From the cell containing the given text, extract its center point as [X, Y] coordinate. 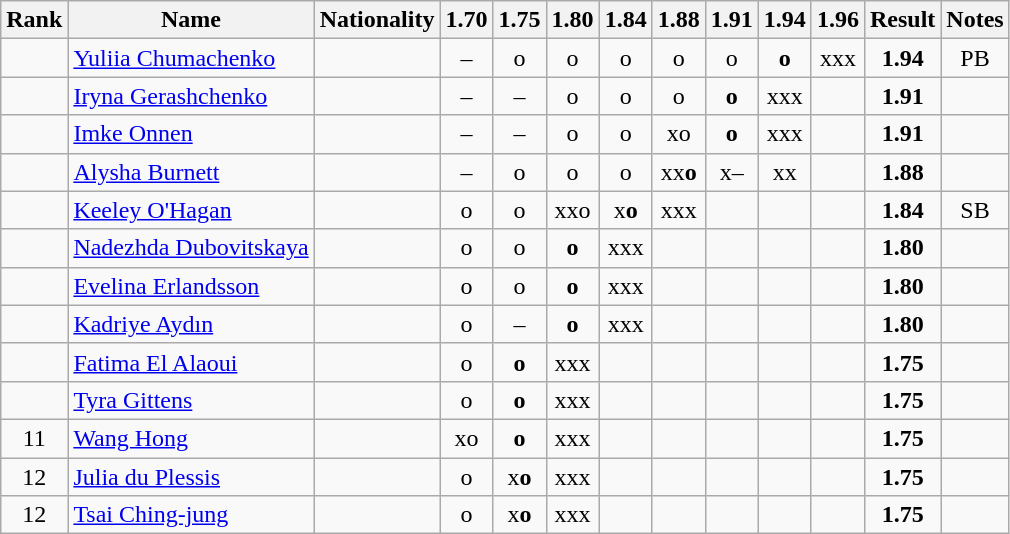
PB [975, 58]
Nationality [377, 20]
Tyra Gittens [191, 400]
Alysha Burnett [191, 172]
Notes [975, 20]
x– [732, 172]
1.96 [838, 20]
Imke Onnen [191, 134]
SB [975, 210]
Julia du Plessis [191, 477]
Rank [34, 20]
Keeley O'Hagan [191, 210]
Kadriye Aydın [191, 324]
Nadezhda Dubovitskaya [191, 248]
1.70 [466, 20]
Fatima El Alaoui [191, 362]
xx [784, 172]
Evelina Erlandsson [191, 286]
Iryna Gerashchenko [191, 96]
Wang Hong [191, 438]
11 [34, 438]
Result [902, 20]
Tsai Ching-jung [191, 515]
Name [191, 20]
Yuliia Chumachenko [191, 58]
